Output the [x, y] coordinate of the center of the cell containing the given text.  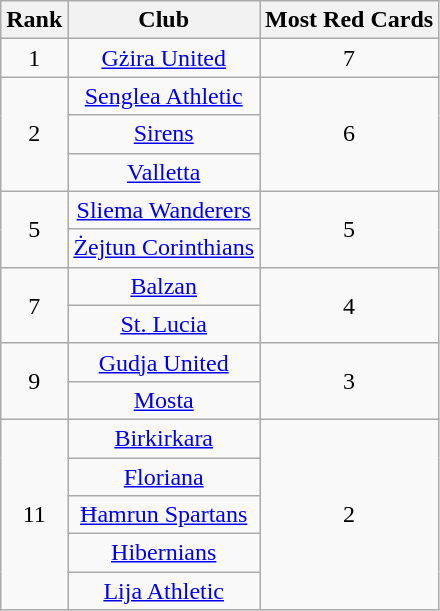
Most Red Cards [350, 20]
Birkirkara [164, 438]
Club [164, 20]
Gżira United [164, 58]
St. Lucia [164, 324]
Balzan [164, 286]
Sliema Wanderers [164, 210]
Hibernians [164, 553]
Rank [34, 20]
1 [34, 58]
4 [350, 305]
Floriana [164, 477]
3 [350, 381]
11 [34, 514]
9 [34, 381]
Ħamrun Spartans [164, 515]
Valletta [164, 172]
Lija Athletic [164, 591]
Mosta [164, 400]
Żejtun Corinthians [164, 248]
6 [350, 134]
Gudja United [164, 362]
Senglea Athletic [164, 96]
Sirens [164, 134]
